Determine the [X, Y] coordinate at the center of the cell enclosing the given text.  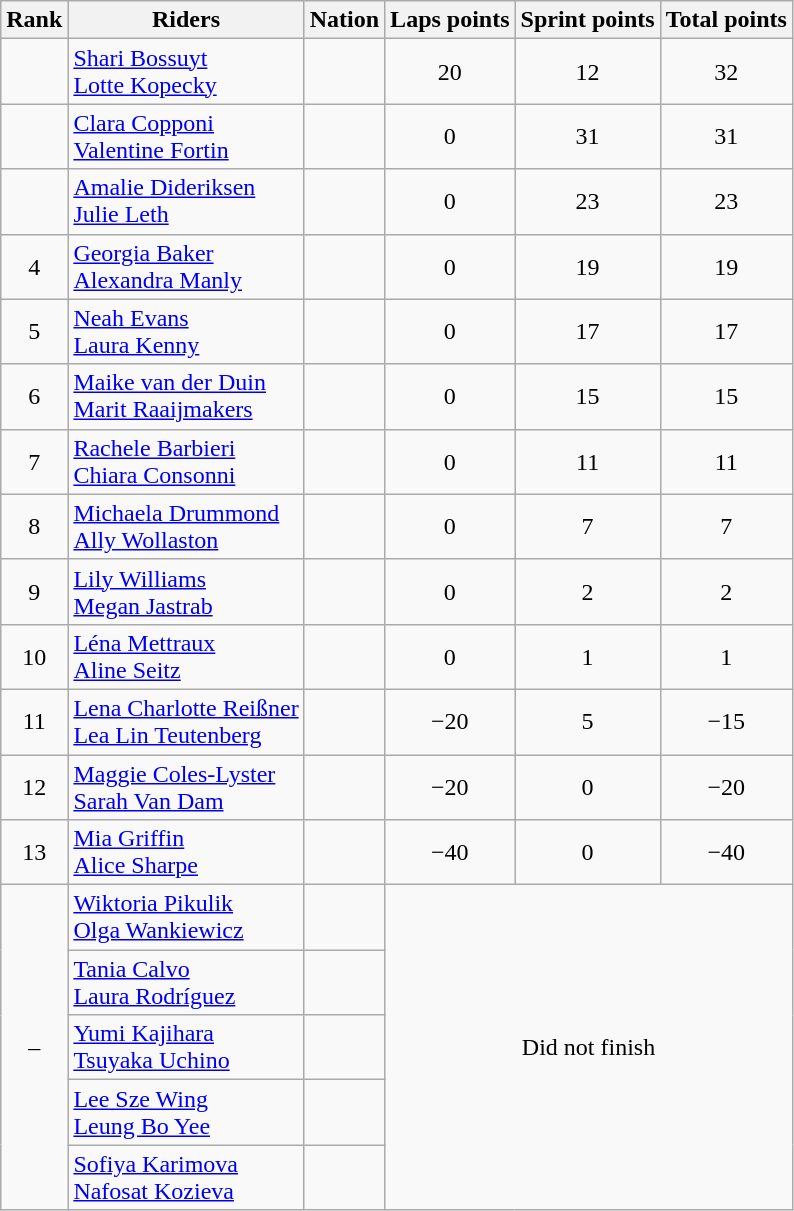
8 [34, 526]
9 [34, 592]
32 [726, 72]
20 [450, 72]
Total points [726, 20]
Léna MettrauxAline Seitz [186, 656]
Lena Charlotte ReißnerLea Lin Teutenberg [186, 722]
– [34, 1048]
Wiktoria PikulikOlga Wankiewicz [186, 918]
Tania CalvoLaura Rodríguez [186, 982]
Riders [186, 20]
6 [34, 396]
Maggie Coles-LysterSarah Van Dam [186, 786]
Sprint points [588, 20]
Georgia BakerAlexandra Manly [186, 266]
Lily WilliamsMegan Jastrab [186, 592]
Rank [34, 20]
Yumi KajiharaTsuyaka Uchino [186, 1048]
10 [34, 656]
4 [34, 266]
Lee Sze WingLeung Bo Yee [186, 1112]
Amalie DideriksenJulie Leth [186, 202]
−15 [726, 722]
Sofiya KarimovaNafosat Kozieva [186, 1178]
Clara CopponiValentine Fortin [186, 136]
Michaela DrummondAlly Wollaston [186, 526]
Nation [344, 20]
13 [34, 852]
Shari BossuytLotte Kopecky [186, 72]
Maike van der DuinMarit Raaijmakers [186, 396]
Neah EvansLaura Kenny [186, 332]
Rachele BarbieriChiara Consonni [186, 462]
Mia GriffinAlice Sharpe [186, 852]
Laps points [450, 20]
Did not finish [589, 1048]
